Return (x, y) of the center of cell containing provided text 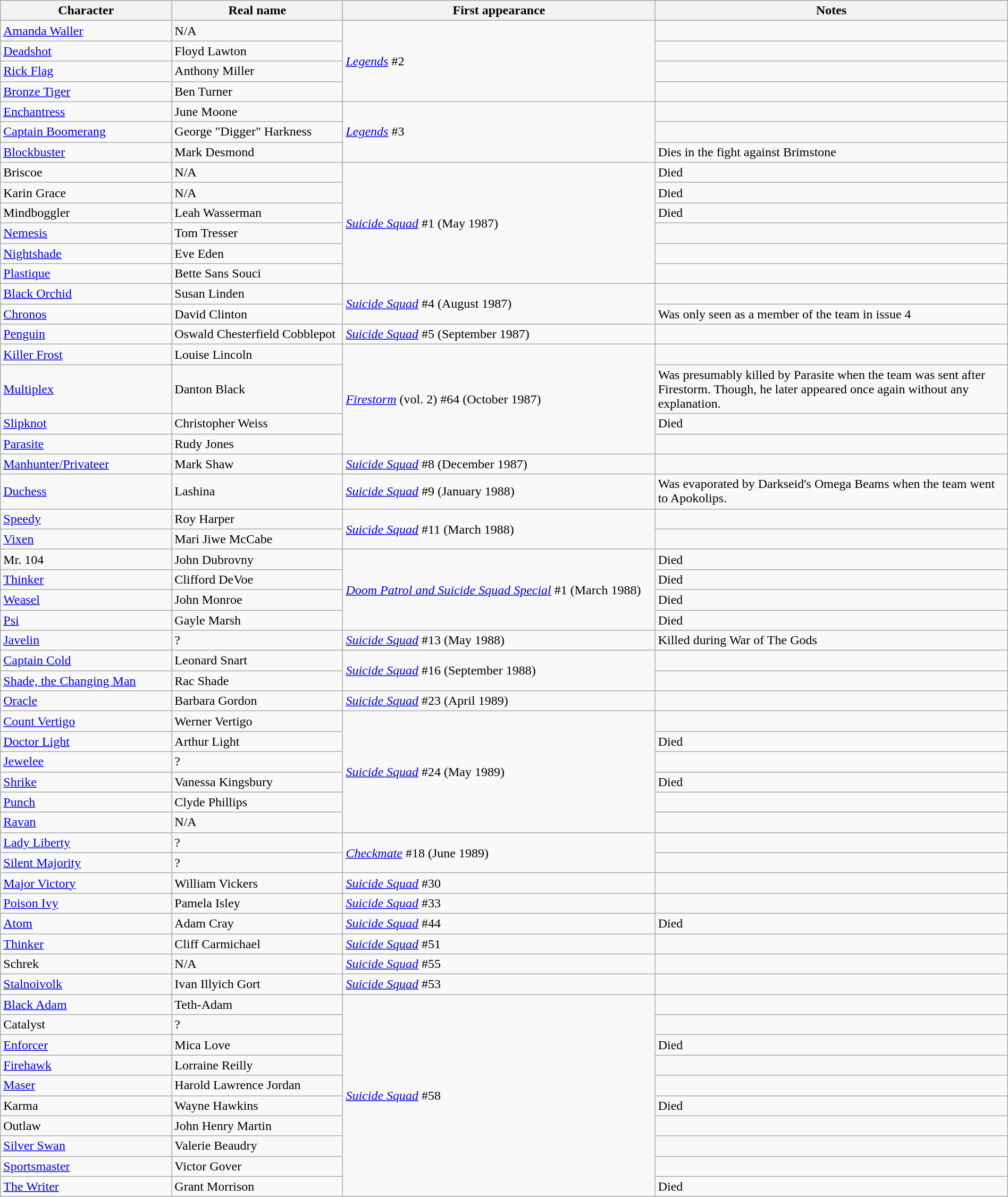
June Moone (257, 112)
Manhunter/Privateer (86, 464)
Arthur Light (257, 741)
Captain Cold (86, 661)
Black Orchid (86, 294)
Catalyst (86, 1025)
Real name (257, 11)
Vanessa Kingsbury (257, 782)
Suicide Squad #33 (499, 903)
Anthony Miller (257, 71)
Bette Sans Souci (257, 274)
Ivan Illyich Gort (257, 984)
Atom (86, 923)
Slipknot (86, 424)
Lorraine Reilly (257, 1065)
Legends #3 (499, 132)
Suicide Squad #55 (499, 964)
Black Adam (86, 1005)
Outlaw (86, 1126)
Sportsmaster (86, 1166)
Ben Turner (257, 91)
Multiplex (86, 389)
Silver Swan (86, 1146)
Leonard Snart (257, 661)
Suicide Squad #44 (499, 923)
Legends #2 (499, 61)
Lady Liberty (86, 842)
Teth-Adam (257, 1005)
Rick Flag (86, 71)
Blockbuster (86, 152)
Nightshade (86, 254)
The Writer (86, 1186)
Suicide Squad #1 (May 1987) (499, 223)
Suicide Squad #8 (December 1987) (499, 464)
Mark Desmond (257, 152)
Suicide Squad #51 (499, 943)
Gayle Marsh (257, 620)
William Vickers (257, 883)
David Clinton (257, 314)
Firestorm (vol. 2) #64 (October 1987) (499, 399)
Suicide Squad #11 (March 1988) (499, 529)
Suicide Squad #53 (499, 984)
Leah Wasserman (257, 213)
Grant Morrison (257, 1186)
Shade, the Changing Man (86, 681)
Vixen (86, 539)
John Monroe (257, 600)
Wayne Hawkins (257, 1106)
Count Vertigo (86, 721)
Adam Cray (257, 923)
Notes (831, 11)
Character (86, 11)
Suicide Squad #30 (499, 883)
Mr. 104 (86, 559)
Duchess (86, 491)
First appearance (499, 11)
Oracle (86, 701)
Dies in the fight against Brimstone (831, 152)
Suicide Squad #16 (September 1988) (499, 671)
Clifford DeVoe (257, 579)
Enforcer (86, 1045)
Silent Majority (86, 863)
Clyde Phillips (257, 802)
Captain Boomerang (86, 132)
Was evaporated by Darkseid's Omega Beams when the team went to Apokolips. (831, 491)
Harold Lawrence Jordan (257, 1085)
Suicide Squad #24 (May 1989) (499, 772)
Rac Shade (257, 681)
Bronze Tiger (86, 91)
Killer Frost (86, 355)
Enchantress (86, 112)
Was only seen as a member of the team in issue 4 (831, 314)
Barbara Gordon (257, 701)
Weasel (86, 600)
Maser (86, 1085)
Doom Patrol and Suicide Squad Special #1 (March 1988) (499, 589)
Psi (86, 620)
John Dubrovny (257, 559)
Louise Lincoln (257, 355)
Doctor Light (86, 741)
John Henry Martin (257, 1126)
Cliff Carmichael (257, 943)
Poison Ivy (86, 903)
Stalnoivolk (86, 984)
Plastique (86, 274)
Karin Grace (86, 192)
Shrike (86, 782)
Mica Love (257, 1045)
Penguin (86, 334)
Checkmate #18 (June 1989) (499, 853)
Pamela Isley (257, 903)
Killed during War of The Gods (831, 640)
Eve Eden (257, 254)
Victor Gover (257, 1166)
Ravan (86, 822)
Suicide Squad #23 (April 1989) (499, 701)
Lashina (257, 491)
George "Digger" Harkness (257, 132)
Firehawk (86, 1065)
Amanda Waller (86, 31)
Nemesis (86, 233)
Speedy (86, 519)
Suicide Squad #9 (January 1988) (499, 491)
Javelin (86, 640)
Suicide Squad #4 (August 1987) (499, 304)
Parasite (86, 444)
Mari Jiwe McCabe (257, 539)
Mark Shaw (257, 464)
Roy Harper (257, 519)
Werner Vertigo (257, 721)
Christopher Weiss (257, 424)
Mindboggler (86, 213)
Schrek (86, 964)
Suicide Squad #13 (May 1988) (499, 640)
Punch (86, 802)
Susan Linden (257, 294)
Oswald Chesterfield Cobblepot (257, 334)
Jewelee (86, 762)
Tom Tresser (257, 233)
Briscoe (86, 172)
Suicide Squad #58 (499, 1096)
Suicide Squad #5 (September 1987) (499, 334)
Chronos (86, 314)
Danton Black (257, 389)
Major Victory (86, 883)
Was presumably killed by Parasite when the team was sent after Firestorm. Though, he later appeared once again without any explanation. (831, 389)
Deadshot (86, 51)
Karma (86, 1106)
Floyd Lawton (257, 51)
Rudy Jones (257, 444)
Valerie Beaudry (257, 1146)
